Find where the given text appears and provide that cell's center as [X, Y] coordinate. 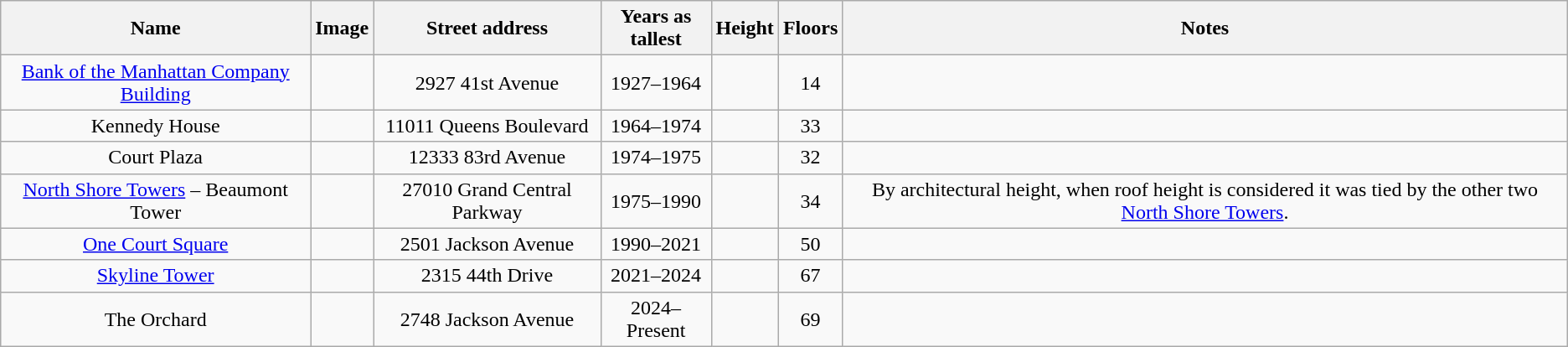
2501 Jackson Avenue [487, 244]
34 [810, 201]
1927–1964 [656, 82]
2927 41st Avenue [487, 82]
12333 83rd Avenue [487, 158]
Street address [487, 28]
Name [156, 28]
Floors [810, 28]
The Orchard [156, 319]
69 [810, 319]
2315 44th Drive [487, 276]
27010 Grand Central Parkway [487, 201]
Height [745, 28]
Notes [1204, 28]
Kennedy House [156, 126]
Bank of the Manhattan Company Building [156, 82]
North Shore Towers – Beaumont Tower [156, 201]
By architectural height, when roof height is considered it was tied by the other two North Shore Towers. [1204, 201]
2021–2024 [656, 276]
33 [810, 126]
One Court Square [156, 244]
2024–Present [656, 319]
14 [810, 82]
1964–1974 [656, 126]
Skyline Tower [156, 276]
2748 Jackson Avenue [487, 319]
1990–2021 [656, 244]
67 [810, 276]
Years astallest [656, 28]
50 [810, 244]
32 [810, 158]
11011 Queens Boulevard [487, 126]
1975–1990 [656, 201]
Court Plaza [156, 158]
1974–1975 [656, 158]
Image [342, 28]
